Find where the given text appears and provide that cell's center as [x, y] coordinate. 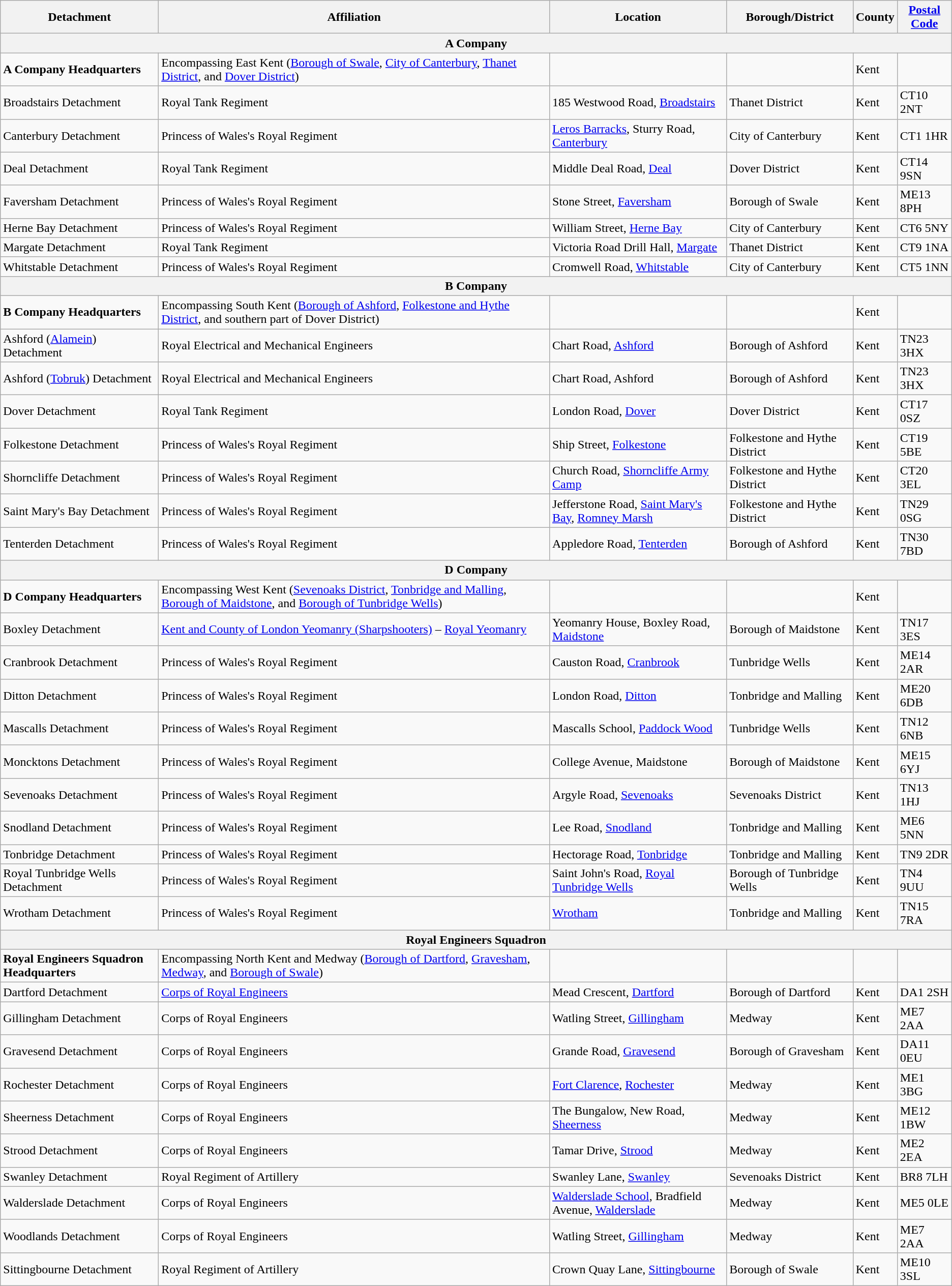
Royal Tunbridge Wells Detachment [79, 881]
Wrotham [638, 913]
ME20 6DB [925, 696]
Fort Clarence, Rochester [638, 1084]
Ditton Detachment [79, 696]
TN15 7RA [925, 913]
TN13 1HJ [925, 794]
Mascalls School, Paddock Wood [638, 728]
Borough of Gravesham [790, 1052]
Saint Mary's Bay Detachment [79, 511]
Tenterden Detachment [79, 544]
Canterbury Detachment [79, 135]
Borough of Tunbridge Wells [790, 881]
Deal Detachment [79, 169]
Detachment [79, 17]
TN9 2DR [925, 854]
Ashford (Tobruk) Detachment [79, 378]
Grande Road, Gravesend [638, 1052]
ME5 0LE [925, 1203]
Snodland Detachment [79, 828]
CT20 3EL [925, 478]
Broadstairs Detachment [79, 103]
Kent and County of London Yeomanry (Sharpshooters) – Royal Yeomanry [354, 630]
B Company Headquarters [79, 312]
Ship Street, Folkestone [638, 444]
CT17 0SZ [925, 412]
Church Road, Shorncliffe Army Camp [638, 478]
Cromwell Road, Whitstable [638, 266]
Yeomanry House, Boxley Road, Maidstone [638, 630]
Argyle Road, Sevenoaks [638, 794]
Mascalls Detachment [79, 728]
Strood Detachment [79, 1150]
Walderslade Detachment [79, 1203]
D Company Headquarters [79, 596]
Gravesend Detachment [79, 1052]
D Company [476, 570]
ME15 6YJ [925, 762]
Tamar Drive, Strood [638, 1150]
CT14 9SN [925, 169]
TN29 0SG [925, 511]
CT10 2NT [925, 103]
CT1 1HR [925, 135]
London Road, Ditton [638, 696]
Margate Detachment [79, 247]
TN30 7BD [925, 544]
Dover Detachment [79, 412]
Victoria Road Drill Hall, Margate [638, 247]
Hectorage Road, Tonbridge [638, 854]
Encompassing East Kent (Borough of Swale, City of Canterbury, Thanet District, and Dover District) [354, 69]
BR8 7LH [925, 1177]
Rochester Detachment [79, 1084]
185 Westwood Road, Broadstairs [638, 103]
ME1 3BG [925, 1084]
Appledore Road, Tenterden [638, 544]
Boxley Detachment [79, 630]
TN17 3ES [925, 630]
Ashford (Alamein) Detachment [79, 345]
Borough/District [790, 17]
Saint John's Road, Royal Tunbridge Wells [638, 881]
Lee Road, Snodland [638, 828]
Mead Crescent, Dartford [638, 992]
DA11 0EU [925, 1052]
ME13 8PH [925, 201]
Moncktons Detachment [79, 762]
Sevenoaks Detachment [79, 794]
Encompassing South Kent (Borough of Ashford, Folkestone and Hythe District, and southern part of Dover District) [354, 312]
ME10 3SL [925, 1269]
A Company Headquarters [79, 69]
CT5 1NN [925, 266]
Woodlands Detachment [79, 1236]
Wrotham Detachment [79, 913]
Middle Deal Road, Deal [638, 169]
CT6 5NY [925, 228]
Whitstable Detachment [79, 266]
ME12 1BW [925, 1118]
ME2 2EA [925, 1150]
CT19 5BE [925, 444]
Herne Bay Detachment [79, 228]
Encompassing West Kent (Sevenoaks District, Tonbridge and Malling, Borough of Maidstone, and Borough of Tunbridge Wells) [354, 596]
A Company [476, 43]
Affiliation [354, 17]
ME6 5NN [925, 828]
London Road, Dover [638, 412]
Royal Engineers Squadron Headquarters [79, 966]
Borough of Dartford [790, 992]
Royal Engineers Squadron [476, 940]
Shorncliffe Detachment [79, 478]
Swanley Detachment [79, 1177]
William Street, Herne Bay [638, 228]
Swanley Lane, Swanley [638, 1177]
The Bungalow, New Road, Sheerness [638, 1118]
Crown Quay Lane, Sittingbourne [638, 1269]
DA1 2SH [925, 992]
College Avenue, Maidstone [638, 762]
Tonbridge Detachment [79, 854]
Encompassing North Kent and Medway (Borough of Dartford, Gravesham, Medway, and Borough of Swale) [354, 966]
Postal Code [925, 17]
Sittingbourne Detachment [79, 1269]
Cranbrook Detachment [79, 662]
CT9 1NA [925, 247]
Dartford Detachment [79, 992]
Faversham Detachment [79, 201]
Sheerness Detachment [79, 1118]
Jefferstone Road, Saint Mary's Bay, Romney Marsh [638, 511]
County [875, 17]
Leros Barracks, Sturry Road, Canterbury [638, 135]
Gillingham Detachment [79, 1018]
ME14 2AR [925, 662]
Stone Street, Faversham [638, 201]
Location [638, 17]
TN12 6NB [925, 728]
TN4 9UU [925, 881]
Folkestone Detachment [79, 444]
Walderslade School, Bradfield Avenue, Walderslade [638, 1203]
Causton Road, Cranbrook [638, 662]
B Company [476, 286]
